Extract the [x, y] coordinate from the center of the cell holding the provided text.  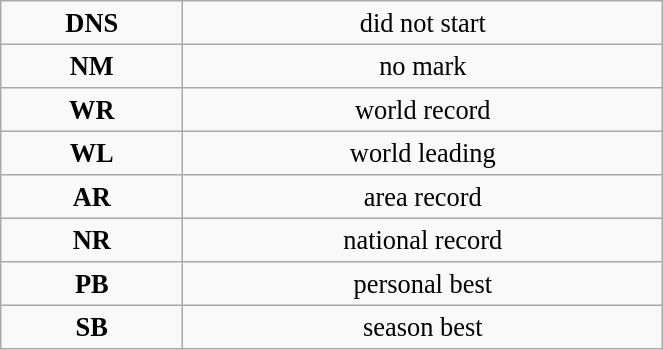
area record [423, 197]
did not start [423, 22]
WL [92, 153]
NM [92, 66]
season best [423, 327]
PB [92, 284]
NR [92, 240]
WR [92, 109]
AR [92, 197]
SB [92, 327]
DNS [92, 22]
personal best [423, 284]
world record [423, 109]
world leading [423, 153]
no mark [423, 66]
national record [423, 240]
